From the cell containing the given text, extract its center point as (X, Y) coordinate. 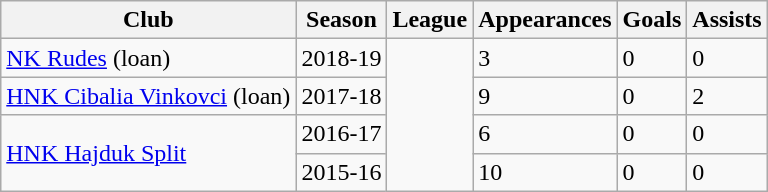
9 (545, 96)
10 (545, 172)
HNK Cibalia Vinkovci (loan) (148, 96)
Appearances (545, 20)
Goals (652, 20)
2017-18 (342, 96)
HNK Hajduk Split (148, 153)
Assists (727, 20)
3 (545, 58)
Season (342, 20)
League (430, 20)
2018-19 (342, 58)
NK Rudes (loan) (148, 58)
2 (727, 96)
2015-16 (342, 172)
2016-17 (342, 134)
Club (148, 20)
6 (545, 134)
